Return the [x, y] coordinate for the center point of the cell that contains the specified text.  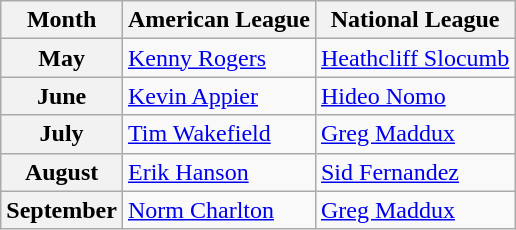
June [62, 96]
National League [414, 20]
Erik Hanson [218, 172]
September [62, 210]
Kenny Rogers [218, 58]
Hideo Nomo [414, 96]
Heathcliff Slocumb [414, 58]
Norm Charlton [218, 210]
American League [218, 20]
August [62, 172]
May [62, 58]
Month [62, 20]
July [62, 134]
Sid Fernandez [414, 172]
Kevin Appier [218, 96]
Tim Wakefield [218, 134]
